Capture the cell that displays the provided text and extract its [X, Y] central coordinate. 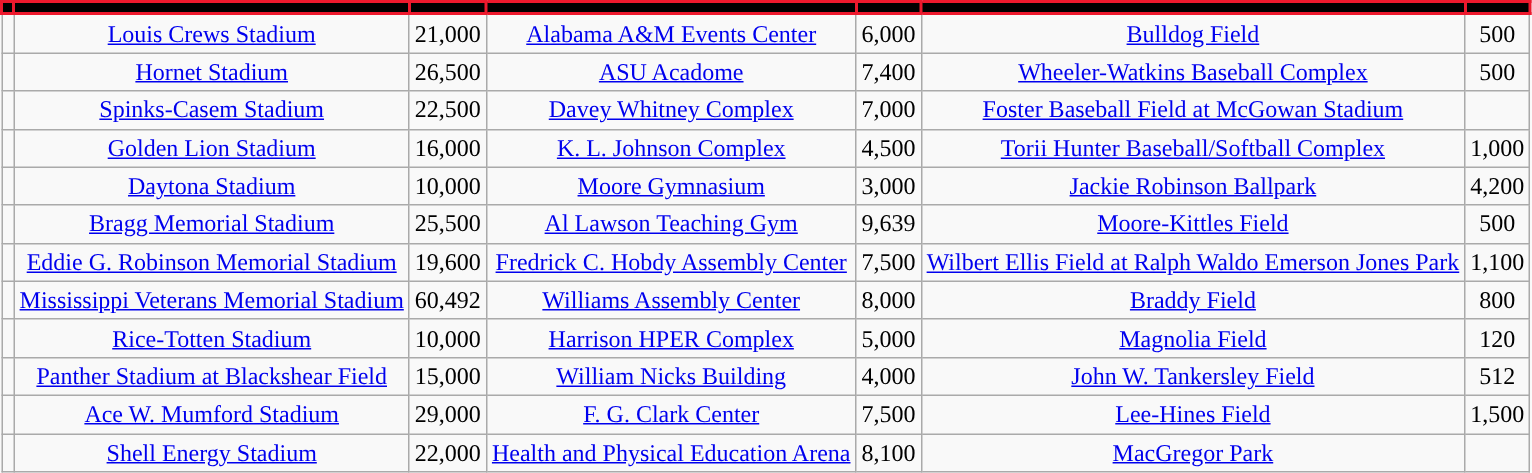
22,000 [448, 453]
21,000 [448, 34]
ASU Acadome [671, 72]
4,200 [1498, 186]
7,000 [888, 110]
19,600 [448, 262]
16,000 [448, 148]
Fredrick C. Hobdy Assembly Center [671, 262]
Panther Stadium at Blackshear Field [212, 376]
Moore-Kittles Field [1193, 224]
Golden Lion Stadium [212, 148]
Foster Baseball Field at McGowan Stadium [1193, 110]
4,500 [888, 148]
Jackie Robinson Ballpark [1193, 186]
120 [1498, 338]
William Nicks Building [671, 376]
Magnolia Field [1193, 338]
Torii Hunter Baseball/Softball Complex [1193, 148]
5,000 [888, 338]
F. G. Clark Center [671, 414]
800 [1498, 300]
Wheeler-Watkins Baseball Complex [1193, 72]
15,000 [448, 376]
7,400 [888, 72]
MacGregor Park [1193, 453]
9,639 [888, 224]
Moore Gymnasium [671, 186]
Williams Assembly Center [671, 300]
Eddie G. Robinson Memorial Stadium [212, 262]
1,500 [1498, 414]
4,000 [888, 376]
Al Lawson Teaching Gym [671, 224]
John W. Tankersley Field [1193, 376]
Wilbert Ellis Field at Ralph Waldo Emerson Jones Park [1193, 262]
Spinks-Casem Stadium [212, 110]
3,000 [888, 186]
1,000 [1498, 148]
Braddy Field [1193, 300]
512 [1498, 376]
8,000 [888, 300]
Alabama A&M Events Center [671, 34]
Bulldog Field [1193, 34]
Harrison HPER Complex [671, 338]
25,500 [448, 224]
Lee-Hines Field [1193, 414]
Mississippi Veterans Memorial Stadium [212, 300]
Bragg Memorial Stadium [212, 224]
1,100 [1498, 262]
Shell Energy Stadium [212, 453]
Davey Whitney Complex [671, 110]
Hornet Stadium [212, 72]
26,500 [448, 72]
60,492 [448, 300]
6,000 [888, 34]
29,000 [448, 414]
22,500 [448, 110]
Health and Physical Education Arena [671, 453]
K. L. Johnson Complex [671, 148]
Daytona Stadium [212, 186]
Ace W. Mumford Stadium [212, 414]
Rice-Totten Stadium [212, 338]
8,100 [888, 453]
Louis Crews Stadium [212, 34]
